Provide the [x, y] coordinate of the cell's center where the given text is located.  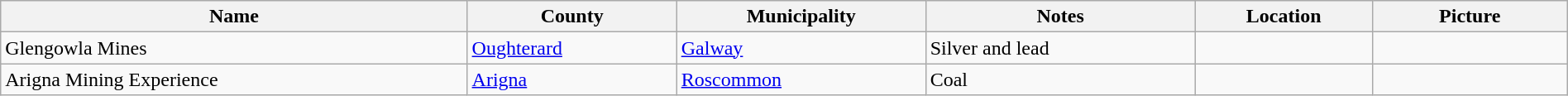
Municipality [801, 17]
Glengowla Mines [234, 48]
County [572, 17]
Arigna [572, 79]
Galway [801, 48]
Picture [1470, 17]
Roscommon [801, 79]
Notes [1060, 17]
Silver and lead [1060, 48]
Name [234, 17]
Oughterard [572, 48]
Arigna Mining Experience [234, 79]
Location [1284, 17]
Coal [1060, 79]
